Locate the cell with the specified text and output its (x, y) center coordinate. 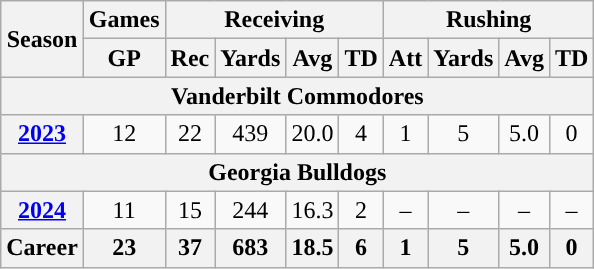
GP (124, 58)
20.0 (312, 134)
2023 (42, 134)
4 (361, 134)
6 (361, 248)
439 (250, 134)
Rec (190, 58)
15 (190, 210)
Georgia Bulldogs (298, 172)
2 (361, 210)
Season (42, 39)
22 (190, 134)
18.5 (312, 248)
Rushing (488, 20)
683 (250, 248)
37 (190, 248)
2024 (42, 210)
Att (405, 58)
12 (124, 134)
Receiving (274, 20)
Vanderbilt Commodores (298, 96)
Career (42, 248)
244 (250, 210)
11 (124, 210)
16.3 (312, 210)
23 (124, 248)
Games (124, 20)
